For the text-containing cell, return its midpoint in [X, Y] coordinate format. 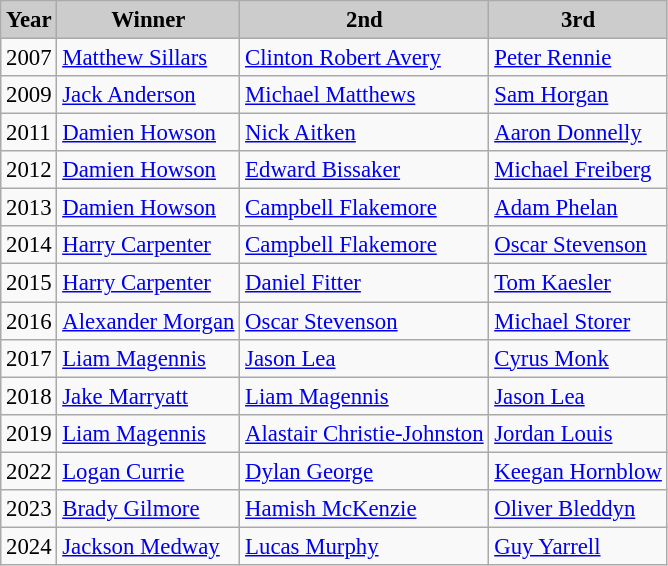
Dylan George [364, 471]
2012 [29, 170]
2007 [29, 58]
2024 [29, 546]
Hamish McKenzie [364, 509]
Peter Rennie [578, 58]
Oliver Bleddyn [578, 509]
Jack Anderson [148, 95]
2017 [29, 358]
Michael Storer [578, 321]
Alexander Morgan [148, 321]
Tom Kaesler [578, 283]
Guy Yarrell [578, 546]
Michael Matthews [364, 95]
2015 [29, 283]
Brady Gilmore [148, 509]
2022 [29, 471]
Matthew Sillars [148, 58]
3rd [578, 20]
2019 [29, 433]
2009 [29, 95]
Clinton Robert Avery [364, 58]
Jake Marryatt [148, 396]
2016 [29, 321]
2018 [29, 396]
Jackson Medway [148, 546]
Jordan Louis [578, 433]
2023 [29, 509]
2014 [29, 245]
Logan Currie [148, 471]
Year [29, 20]
Adam Phelan [578, 208]
2011 [29, 133]
Cyrus Monk [578, 358]
2013 [29, 208]
Alastair Christie-Johnston [364, 433]
Michael Freiberg [578, 170]
Winner [148, 20]
Aaron Donnelly [578, 133]
Keegan Hornblow [578, 471]
Lucas Murphy [364, 546]
Nick Aitken [364, 133]
Daniel Fitter [364, 283]
Sam Horgan [578, 95]
2nd [364, 20]
Edward Bissaker [364, 170]
